From the cell containing the given text, extract its center point as [x, y] coordinate. 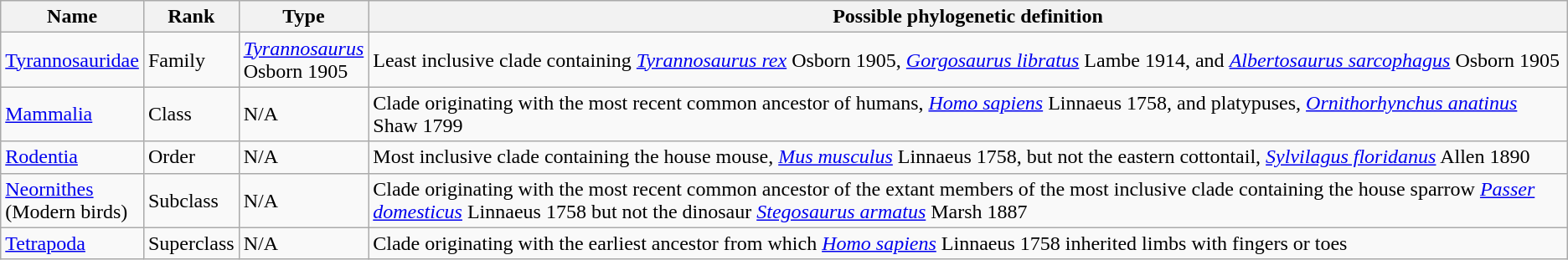
Rank [191, 17]
Order [191, 157]
Class [191, 114]
Type [303, 17]
Mammalia [72, 114]
Subclass [191, 201]
Neornithes(Modern birds) [72, 201]
Tetrapoda [72, 243]
Rodentia [72, 157]
Most inclusive clade containing the house mouse, Mus musculus Linnaeus 1758, but not the eastern cottontail, Sylvilagus floridanus Allen 1890 [968, 157]
TyrannosaurusOsborn 1905 [303, 60]
Name [72, 17]
Clade originating with the earliest ancestor from which Homo sapiens Linnaeus 1758 inherited limbs with fingers or toes [968, 243]
Tyrannosauridae [72, 60]
Clade originating with the most recent common ancestor of humans, Homo sapiens Linnaeus 1758, and platypuses, Ornithorhynchus anatinus Shaw 1799 [968, 114]
Superclass [191, 243]
Possible phylogenetic definition [968, 17]
Least inclusive clade containing Tyrannosaurus rex Osborn 1905, Gorgosaurus libratus Lambe 1914, and Albertosaurus sarcophagus Osborn 1905 [968, 60]
Family [191, 60]
